Extract the [x, y] coordinate from the center of the cell holding the provided text.  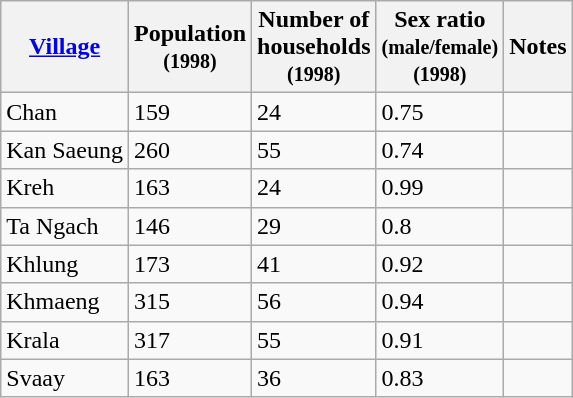
173 [190, 264]
0.91 [440, 340]
0.99 [440, 188]
Number ofhouseholds(1998) [314, 47]
Kreh [65, 188]
0.75 [440, 112]
0.8 [440, 226]
Sex ratio(male/female)(1998) [440, 47]
41 [314, 264]
36 [314, 378]
Notes [538, 47]
Village [65, 47]
Khmaeng [65, 302]
317 [190, 340]
0.83 [440, 378]
Svaay [65, 378]
Khlung [65, 264]
0.92 [440, 264]
315 [190, 302]
Krala [65, 340]
29 [314, 226]
260 [190, 150]
Kan Saeung [65, 150]
159 [190, 112]
Chan [65, 112]
0.74 [440, 150]
146 [190, 226]
Population(1998) [190, 47]
Ta Ngach [65, 226]
56 [314, 302]
0.94 [440, 302]
